Detect which cell encompasses the target text, then output its [X, Y] center coordinate. 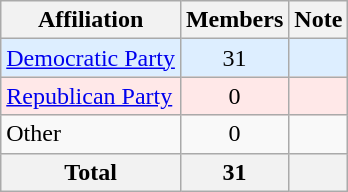
Total [91, 172]
Republican Party [91, 96]
Members [234, 20]
Democratic Party [91, 58]
Note [318, 20]
Affiliation [91, 20]
Other [91, 134]
